Pinpoint the cell where the given text exists, returning its [X, Y] midpoint coordinate. 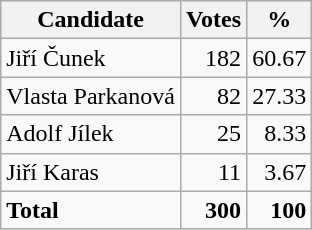
Vlasta Parkanová [91, 96]
8.33 [280, 134]
27.33 [280, 96]
% [280, 20]
3.67 [280, 172]
60.67 [280, 58]
Votes [213, 20]
100 [280, 210]
25 [213, 134]
Candidate [91, 20]
Adolf Jílek [91, 134]
82 [213, 96]
Jiří Čunek [91, 58]
300 [213, 210]
Total [91, 210]
182 [213, 58]
Jiří Karas [91, 172]
11 [213, 172]
